Provide the (x, y) coordinate of the cell's center where the given text is located.  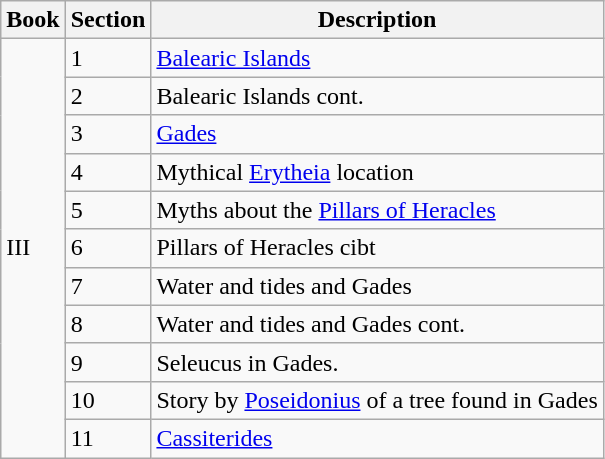
Section (108, 20)
5 (108, 210)
2 (108, 96)
Water and tides and Gades (377, 286)
Description (377, 20)
Mythical Erytheia location (377, 172)
7 (108, 286)
Pillars of Heracles cibt (377, 248)
Book (33, 20)
11 (108, 438)
4 (108, 172)
Myths about the Pillars of Heracles (377, 210)
Balearic Islands (377, 58)
III (33, 248)
Seleucus in Gades. (377, 362)
Gades (377, 134)
Cassiterides (377, 438)
Water and tides and Gades cont. (377, 324)
6 (108, 248)
9 (108, 362)
1 (108, 58)
Balearic Islands cont. (377, 96)
8 (108, 324)
Story by Poseidonius of a tree found in Gades (377, 400)
10 (108, 400)
3 (108, 134)
